Identify which cell holds the provided text, then report its (X, Y) central coordinate. 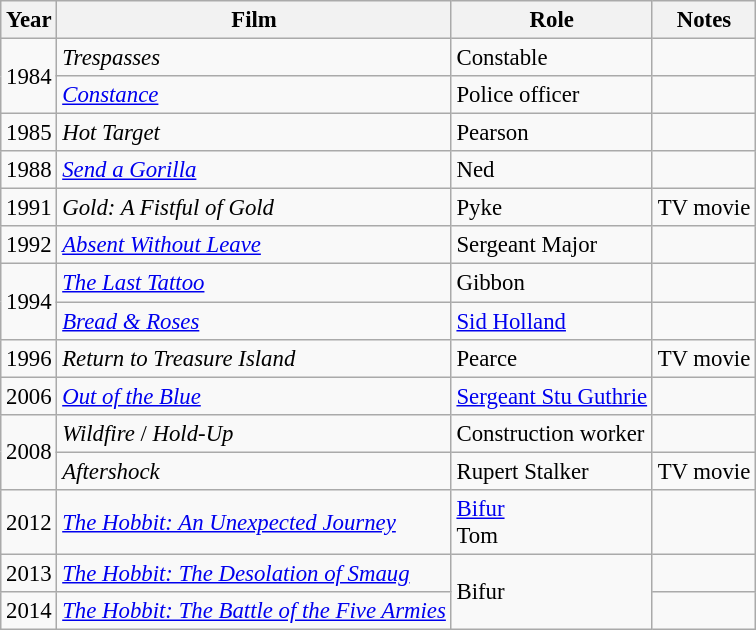
Police officer (552, 95)
Year (29, 20)
2006 (29, 396)
Notes (704, 20)
Bifur (552, 592)
The Hobbit: An Unexpected Journey (254, 522)
1985 (29, 133)
2014 (29, 611)
The Last Tattoo (254, 283)
Rupert Stalker (552, 471)
Pyke (552, 208)
Ned (552, 170)
Return to Treasure Island (254, 358)
Absent Without Leave (254, 245)
Trespasses (254, 58)
Sergeant Major (552, 245)
Film (254, 20)
Hot Target (254, 133)
Aftershock (254, 471)
Sergeant Stu Guthrie (552, 396)
1991 (29, 208)
Construction worker (552, 433)
2008 (29, 452)
1988 (29, 170)
1994 (29, 302)
Pearson (552, 133)
Sid Holland (552, 321)
Gold: A Fistful of Gold (254, 208)
Out of the Blue (254, 396)
Bread & Roses (254, 321)
1992 (29, 245)
Gibbon (552, 283)
The Hobbit: The Battle of the Five Armies (254, 611)
Constance (254, 95)
The Hobbit: The Desolation of Smaug (254, 573)
1996 (29, 358)
2012 (29, 522)
Role (552, 20)
Wildfire / Hold-Up (254, 433)
Send a Gorilla (254, 170)
BifurTom (552, 522)
Constable (552, 58)
2013 (29, 573)
1984 (29, 76)
Pearce (552, 358)
